Return (X, Y) of the center of cell containing provided text 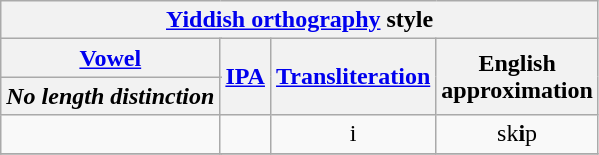
Yiddish orthography style (300, 20)
i (352, 134)
No length distinction (110, 96)
IPA (246, 77)
Vowel (110, 58)
Englishapproximation (518, 77)
skip (518, 134)
Transliteration (352, 77)
